Identify which cell holds the provided text, then report its (x, y) central coordinate. 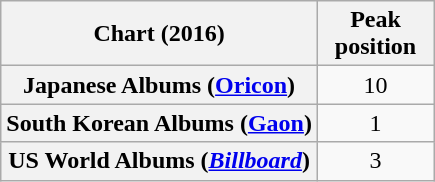
1 (375, 123)
10 (375, 85)
South Korean Albums (Gaon) (160, 123)
Peakposition (375, 34)
3 (375, 161)
US World Albums (Billboard) (160, 161)
Chart (2016) (160, 34)
Japanese Albums (Oricon) (160, 85)
